From the cell containing the given text, extract its center point as [X, Y] coordinate. 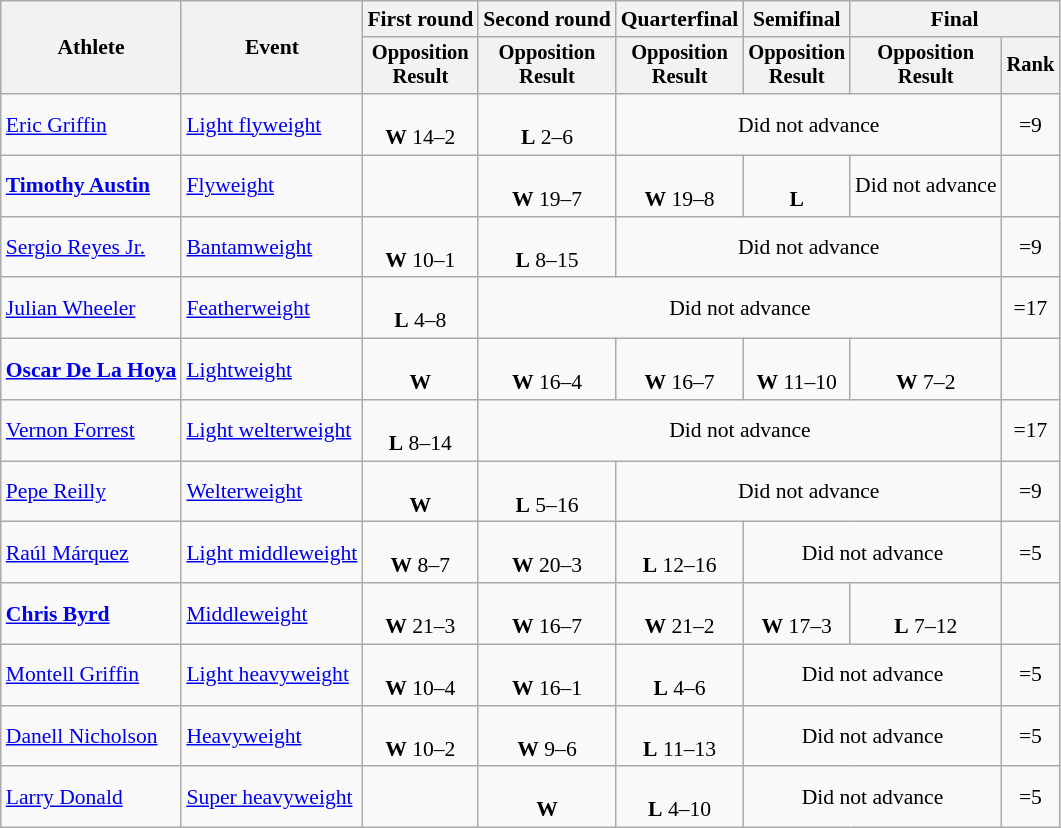
W 16–1 [547, 676]
Light middleweight [272, 552]
Second round [547, 19]
Montell Griffin [92, 676]
W 9–6 [547, 736]
W 7–2 [926, 370]
Light flyweight [272, 124]
Oscar De La Hoya [92, 370]
Light welterweight [272, 430]
Larry Donald [92, 798]
W 17–3 [796, 614]
L 4–10 [680, 798]
L 7–12 [926, 614]
Rank [1031, 66]
L 12–16 [680, 552]
L 8–14 [420, 430]
Vernon Forrest [92, 430]
L 4–6 [680, 676]
L 11–13 [680, 736]
W 19–8 [680, 186]
Danell Nicholson [92, 736]
W 8–7 [420, 552]
Final [954, 19]
W 11–10 [796, 370]
Quarterfinal [680, 19]
L 5–16 [547, 492]
L [796, 186]
Flyweight [272, 186]
Bantamweight [272, 248]
Sergio Reyes Jr. [92, 248]
W 20–3 [547, 552]
W 10–1 [420, 248]
Super heavyweight [272, 798]
Featherweight [272, 308]
L 8–15 [547, 248]
Raúl Márquez [92, 552]
W 21–3 [420, 614]
Lightweight [272, 370]
L 2–6 [547, 124]
Middleweight [272, 614]
Timothy Austin [92, 186]
W 21–2 [680, 614]
Event [272, 48]
Heavyweight [272, 736]
Eric Griffin [92, 124]
Julian Wheeler [92, 308]
W 14–2 [420, 124]
Semifinal [796, 19]
L 4–8 [420, 308]
W 10–2 [420, 736]
Athlete [92, 48]
W 16–4 [547, 370]
First round [420, 19]
Welterweight [272, 492]
Chris Byrd [92, 614]
Light heavyweight [272, 676]
W 19–7 [547, 186]
W 10–4 [420, 676]
Pepe Reilly [92, 492]
